Capture the cell that displays the provided text and extract its [X, Y] central coordinate. 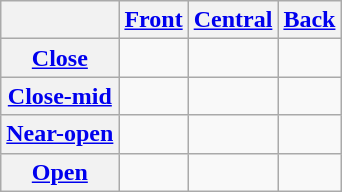
Close [60, 58]
Front [154, 20]
Central [233, 20]
Near-open [60, 134]
Open [60, 172]
Close-mid [60, 96]
Back [310, 20]
